Detect which cell encompasses the target text, then output its [X, Y] center coordinate. 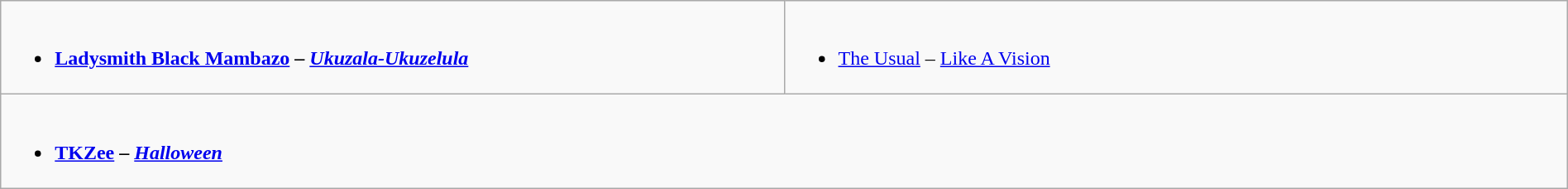
Ladysmith Black Mambazo – Ukuzala-Ukuzelula [392, 48]
The Usual – Like A Vision [1176, 48]
TKZee – Halloween [784, 141]
